For the text-containing cell, return its midpoint in [X, Y] coordinate format. 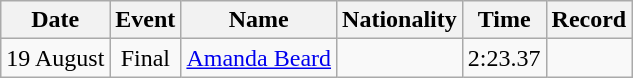
Nationality [400, 20]
2:23.37 [504, 58]
Record [589, 20]
Final [146, 58]
Event [146, 20]
Time [504, 20]
Date [56, 20]
Name [259, 20]
Amanda Beard [259, 58]
19 August [56, 58]
